Locate the cell with the specified text and output its [x, y] center coordinate. 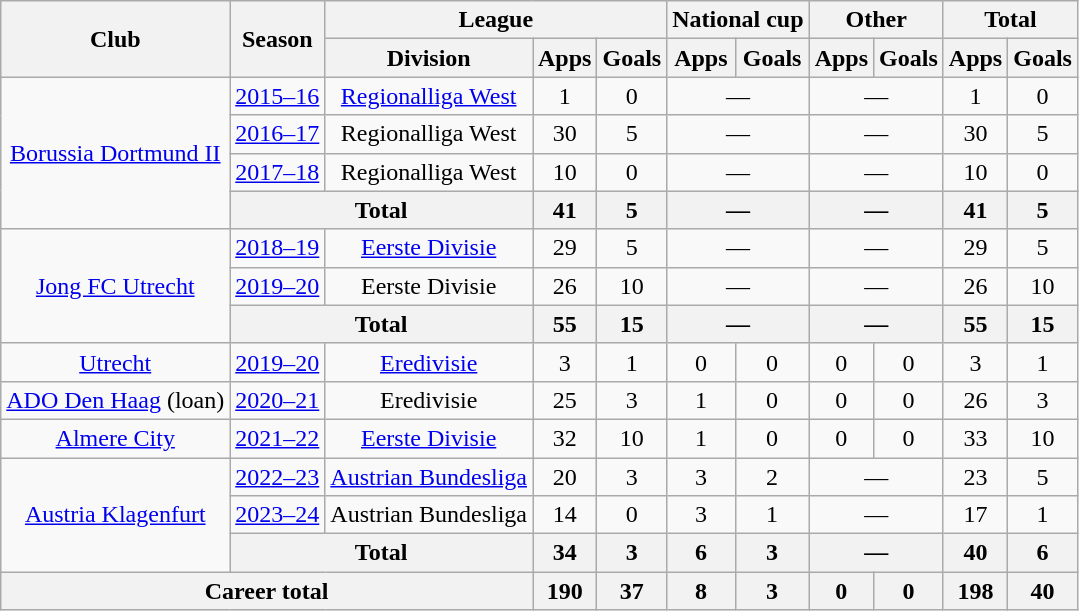
190 [564, 591]
25 [564, 400]
37 [632, 591]
Club [116, 39]
198 [975, 591]
32 [564, 438]
National cup [738, 20]
2022–23 [278, 477]
8 [701, 591]
2016–17 [278, 134]
2021–22 [278, 438]
League [496, 20]
Career total [267, 591]
Borussia Dortmund II [116, 153]
20 [564, 477]
Season [278, 39]
33 [975, 438]
ADO Den Haag (loan) [116, 400]
17 [975, 515]
14 [564, 515]
Jong FC Utrecht [116, 286]
Division [429, 58]
Other [876, 20]
34 [564, 553]
2023–24 [278, 515]
Almere City [116, 438]
2018–19 [278, 248]
2020–21 [278, 400]
2015–16 [278, 96]
2 [772, 477]
Utrecht [116, 362]
2017–18 [278, 172]
Austria Klagenfurt [116, 515]
23 [975, 477]
